Identify which cell holds the provided text, then report its (x, y) central coordinate. 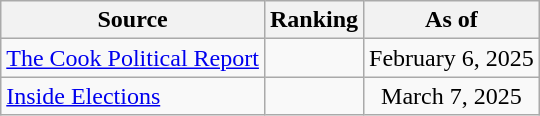
Inside Elections (133, 96)
Ranking (314, 20)
Source (133, 20)
As of (452, 20)
February 6, 2025 (452, 58)
The Cook Political Report (133, 58)
March 7, 2025 (452, 96)
